Find where the given text appears and provide that cell's center as [X, Y] coordinate. 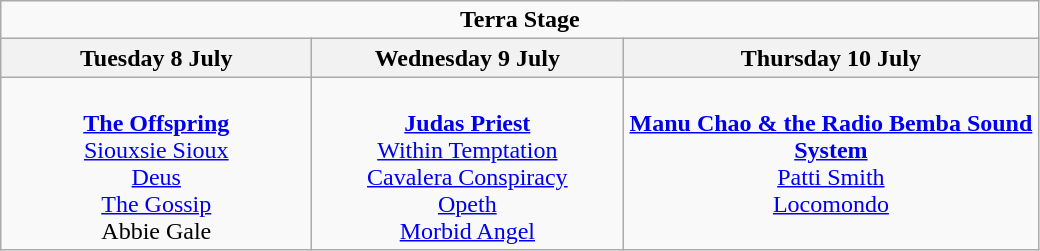
The Offspring Siouxsie Sioux Deus The Gossip Abbie Gale [156, 164]
Judas Priest Within Temptation Cavalera Conspiracy Opeth Morbid Angel [468, 164]
Manu Chao & the Radio Bemba Sound System Patti Smith Locomondo [831, 164]
Thursday 10 July [831, 58]
Tuesday 8 July [156, 58]
Terra Stage [520, 20]
Wednesday 9 July [468, 58]
